Detect which cell encompasses the target text, then output its [X, Y] center coordinate. 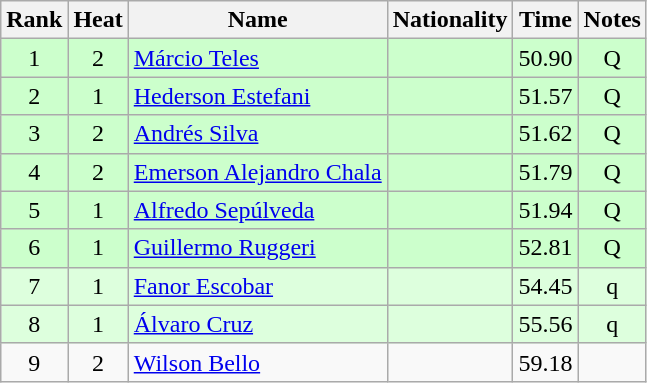
51.57 [546, 96]
7 [34, 286]
Name [258, 20]
Wilson Bello [258, 362]
Emerson Alejandro Chala [258, 172]
Guillermo Ruggeri [258, 248]
51.62 [546, 134]
Nationality [450, 20]
51.79 [546, 172]
Márcio Teles [258, 58]
Fanor Escobar [258, 286]
Alfredo Sepúlveda [258, 210]
Álvaro Cruz [258, 324]
50.90 [546, 58]
Heat [98, 20]
Andrés Silva [258, 134]
Notes [612, 20]
Hederson Estefani [258, 96]
3 [34, 134]
Time [546, 20]
6 [34, 248]
Rank [34, 20]
8 [34, 324]
5 [34, 210]
52.81 [546, 248]
54.45 [546, 286]
51.94 [546, 210]
59.18 [546, 362]
9 [34, 362]
55.56 [546, 324]
4 [34, 172]
